Pinpoint the cell where the given text exists, returning its (x, y) midpoint coordinate. 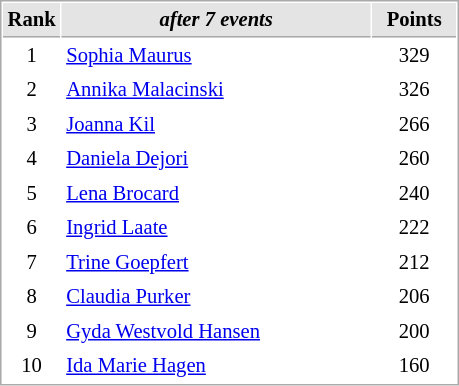
Gyda Westvold Hansen (216, 332)
Trine Goepfert (216, 262)
Rank (32, 20)
1 (32, 56)
260 (414, 158)
Daniela Dejori (216, 158)
7 (32, 262)
240 (414, 194)
9 (32, 332)
222 (414, 228)
5 (32, 194)
2 (32, 90)
160 (414, 366)
200 (414, 332)
8 (32, 296)
206 (414, 296)
Points (414, 20)
329 (414, 56)
266 (414, 124)
Ida Marie Hagen (216, 366)
after 7 events (216, 20)
Joanna Kil (216, 124)
Lena Brocard (216, 194)
4 (32, 158)
Claudia Purker (216, 296)
326 (414, 90)
Annika Malacinski (216, 90)
212 (414, 262)
Sophia Maurus (216, 56)
Ingrid Laate (216, 228)
10 (32, 366)
6 (32, 228)
3 (32, 124)
